Capture the cell that displays the provided text and extract its [x, y] central coordinate. 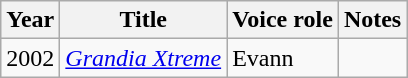
Notes [372, 20]
Year [30, 20]
2002 [30, 58]
Voice role [283, 20]
Evann [283, 58]
Title [144, 20]
Grandia Xtreme [144, 58]
